From the cell containing the given text, extract its center point as (X, Y) coordinate. 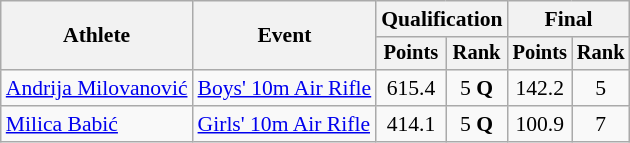
615.4 (410, 88)
142.2 (540, 88)
Milica Babić (97, 124)
Athlete (97, 36)
Final (569, 19)
Event (285, 36)
Boys' 10m Air Rifle (285, 88)
7 (601, 124)
Andrija Milovanović (97, 88)
414.1 (410, 124)
Qualification (442, 19)
100.9 (540, 124)
5 (601, 88)
Girls' 10m Air Rifle (285, 124)
